From the cell containing the given text, extract its center point as [x, y] coordinate. 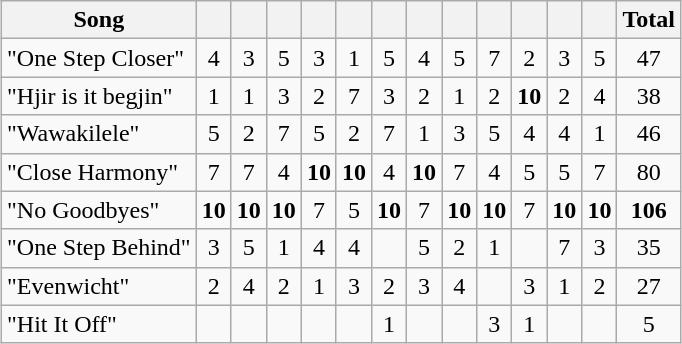
"One Step Behind" [100, 248]
Song [100, 20]
"One Step Closer" [100, 58]
38 [649, 96]
Total [649, 20]
"No Goodbyes" [100, 210]
80 [649, 172]
35 [649, 248]
"Wawakilele" [100, 134]
"Hjir is it begjin" [100, 96]
47 [649, 58]
"Hit It Off" [100, 324]
"Evenwicht" [100, 286]
27 [649, 286]
106 [649, 210]
46 [649, 134]
"Close Harmony" [100, 172]
